Capture the cell that displays the provided text and extract its [X, Y] central coordinate. 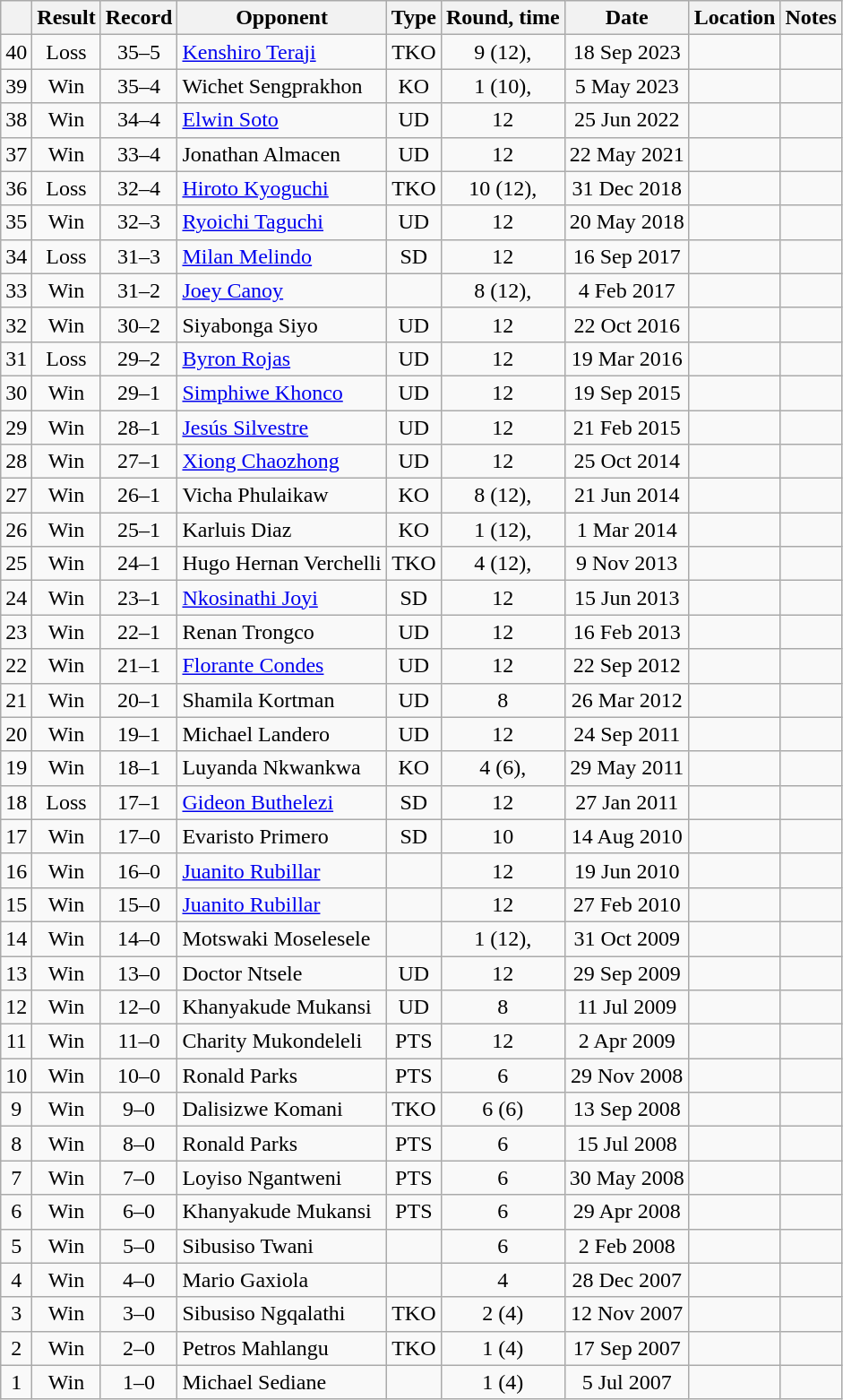
17–0 [139, 836]
32 [16, 324]
1–0 [139, 1382]
25–1 [139, 530]
34 [16, 256]
26–1 [139, 496]
31 [16, 359]
3 [16, 1314]
18 [16, 802]
22 May 2021 [627, 154]
Opponent [281, 18]
Michael Sediane [281, 1382]
37 [16, 154]
Renan Trongco [281, 632]
14 [16, 938]
Joey Canoy [281, 290]
20–1 [139, 700]
Elwin Soto [281, 120]
9 [16, 1110]
29 Sep 2009 [627, 972]
20 May 2018 [627, 222]
21–1 [139, 666]
16 [16, 870]
Hiroto Kyoguchi [281, 188]
21 Jun 2014 [627, 496]
27–1 [139, 462]
24–1 [139, 564]
Loyiso Ngantweni [281, 1178]
27 [16, 496]
26 Mar 2012 [627, 700]
21 [16, 700]
8–0 [139, 1144]
Siyabonga Siyo [281, 324]
5–0 [139, 1246]
19 Jun 2010 [627, 870]
23–1 [139, 598]
15 [16, 904]
Type [414, 18]
11 Jul 2009 [627, 1007]
15 Jun 2013 [627, 598]
35 [16, 222]
24 Sep 2011 [627, 734]
Location [735, 18]
Florante Condes [281, 666]
16 Sep 2017 [627, 256]
24 [16, 598]
3–0 [139, 1314]
4 (12), [503, 564]
30 [16, 393]
1 Mar 2014 [627, 530]
32–3 [139, 222]
Evaristo Primero [281, 836]
Hugo Hernan Verchelli [281, 564]
29 Nov 2008 [627, 1076]
Simphiwe Khonco [281, 393]
13 [16, 972]
28 [16, 462]
30 May 2008 [627, 1178]
20 [16, 734]
Milan Melindo [281, 256]
22 [16, 666]
17–1 [139, 802]
6 (6) [503, 1110]
Jonathan Almacen [281, 154]
19 Sep 2015 [627, 393]
Byron Rojas [281, 359]
22 Sep 2012 [627, 666]
2 Feb 2008 [627, 1246]
5 [16, 1246]
6–0 [139, 1212]
34–4 [139, 120]
36 [16, 188]
31 Oct 2009 [627, 938]
25 Oct 2014 [627, 462]
Dalisizwe Komani [281, 1110]
1 [16, 1382]
Ryoichi Taguchi [281, 222]
10 (12), [503, 188]
Nkosinathi Joyi [281, 598]
Vicha Phulaikaw [281, 496]
Motswaki Moselesele [281, 938]
13 Sep 2008 [627, 1110]
29–2 [139, 359]
9–0 [139, 1110]
31 Dec 2018 [627, 188]
Record [139, 18]
30–2 [139, 324]
Kenshiro Teraji [281, 52]
Mario Gaxiola [281, 1280]
10–0 [139, 1076]
Shamila Kortman [281, 700]
7–0 [139, 1178]
7 [16, 1178]
18 Sep 2023 [627, 52]
35–4 [139, 86]
39 [16, 86]
Gideon Buthelezi [281, 802]
4 Feb 2017 [627, 290]
19–1 [139, 734]
4 (6), [503, 768]
Jesús Silvestre [281, 428]
Michael Landero [281, 734]
25 Jun 2022 [627, 120]
28–1 [139, 428]
32–4 [139, 188]
14–0 [139, 938]
11 [16, 1041]
22–1 [139, 632]
Doctor Ntsele [281, 972]
Result [66, 18]
27 Feb 2010 [627, 904]
Notes [811, 18]
2 (4) [503, 1314]
12–0 [139, 1007]
Sibusiso Ngqalathi [281, 1314]
16–0 [139, 870]
13–0 [139, 972]
23 [16, 632]
35–5 [139, 52]
9 Nov 2013 [627, 564]
22 Oct 2016 [627, 324]
2–0 [139, 1348]
29 Apr 2008 [627, 1212]
19 Mar 2016 [627, 359]
5 Jul 2007 [627, 1382]
4–0 [139, 1280]
Wichet Sengprakhon [281, 86]
31–2 [139, 290]
Round, time [503, 18]
38 [16, 120]
28 Dec 2007 [627, 1280]
29–1 [139, 393]
Petros Mahlangu [281, 1348]
29 [16, 428]
9 (12), [503, 52]
2 [16, 1348]
33–4 [139, 154]
Date [627, 18]
2 Apr 2009 [627, 1041]
Sibusiso Twani [281, 1246]
15 Jul 2008 [627, 1144]
18–1 [139, 768]
11–0 [139, 1041]
31–3 [139, 256]
17 [16, 836]
25 [16, 564]
40 [16, 52]
16 Feb 2013 [627, 632]
Karluis Diaz [281, 530]
29 May 2011 [627, 768]
27 Jan 2011 [627, 802]
1 (10), [503, 86]
15–0 [139, 904]
Luyanda Nkwankwa [281, 768]
33 [16, 290]
12 Nov 2007 [627, 1314]
5 May 2023 [627, 86]
17 Sep 2007 [627, 1348]
14 Aug 2010 [627, 836]
19 [16, 768]
26 [16, 530]
21 Feb 2015 [627, 428]
Xiong Chaozhong [281, 462]
Charity Mukondeleli [281, 1041]
